Search for the cell housing the specified text and yield its [X, Y] center coordinate. 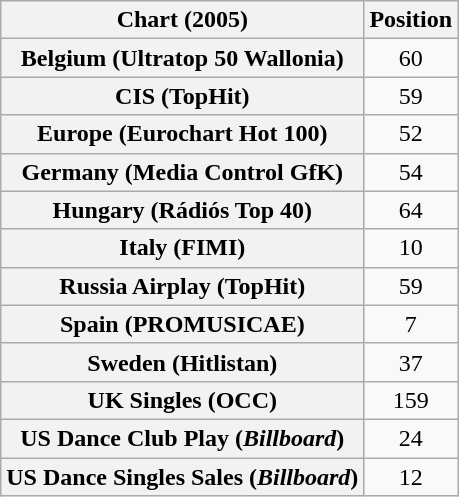
Spain (PROMUSICAE) [182, 324]
UK Singles (OCC) [182, 400]
US Dance Singles Sales (Billboard) [182, 477]
52 [411, 134]
Belgium (Ultratop 50 Wallonia) [182, 58]
CIS (TopHit) [182, 96]
60 [411, 58]
37 [411, 362]
7 [411, 324]
Germany (Media Control GfK) [182, 172]
Chart (2005) [182, 20]
Russia Airplay (TopHit) [182, 286]
Position [411, 20]
54 [411, 172]
64 [411, 210]
Sweden (Hitlistan) [182, 362]
Hungary (Rádiós Top 40) [182, 210]
Europe (Eurochart Hot 100) [182, 134]
10 [411, 248]
US Dance Club Play (Billboard) [182, 438]
12 [411, 477]
24 [411, 438]
Italy (FIMI) [182, 248]
159 [411, 400]
